Return the (x, y) coordinate for the center point of the cell that contains the specified text.  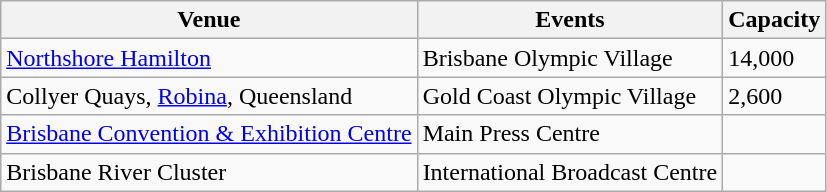
Events (570, 20)
Brisbane River Cluster (209, 172)
14,000 (774, 58)
2,600 (774, 96)
Capacity (774, 20)
Brisbane Convention & Exhibition Centre (209, 134)
Northshore Hamilton (209, 58)
Brisbane Olympic Village (570, 58)
International Broadcast Centre (570, 172)
Main Press Centre (570, 134)
Collyer Quays, Robina, Queensland (209, 96)
Gold Coast Olympic Village (570, 96)
Venue (209, 20)
